Pinpoint the cell where the given text exists, returning its [x, y] midpoint coordinate. 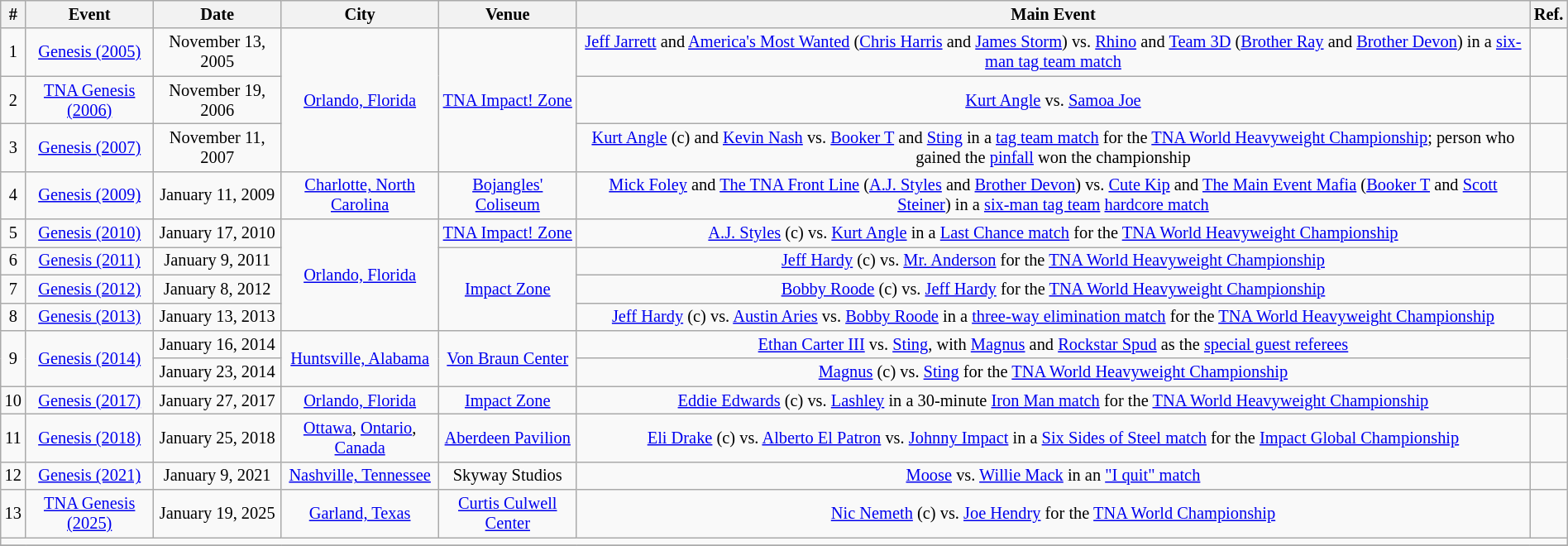
TNA Genesis (2025) [89, 514]
Genesis (2012) [89, 289]
Genesis (2010) [89, 233]
January 16, 2014 [218, 344]
1 [13, 52]
January 9, 2021 [218, 476]
# [13, 14]
Event [89, 14]
A.J. Styles (c) vs. Kurt Angle in a Last Chance match for the TNA World Heavyweight Championship [1054, 233]
Nic Nemeth (c) vs. Joe Hendry for the TNA World Championship [1054, 514]
Huntsville, Alabama [361, 357]
Ottawa, Ontario, Canada [361, 438]
Eli Drake (c) vs. Alberto El Patron vs. Johnny Impact in a Six Sides of Steel match for the Impact Global Championship [1054, 438]
Jeff Hardy (c) vs. Austin Aries vs. Bobby Roode in a three-way elimination match for the TNA World Heavyweight Championship [1054, 317]
Genesis (2009) [89, 195]
Nashville, Tennessee [361, 476]
Moose vs. Willie Mack in an "I quit" match [1054, 476]
Genesis (2014) [89, 357]
November 19, 2006 [218, 100]
Ref. [1548, 14]
Genesis (2017) [89, 400]
Eddie Edwards (c) vs. Lashley in a 30-minute Iron Man match for the TNA World Heavyweight Championship [1054, 400]
Von Braun Center [508, 357]
4 [13, 195]
3 [13, 147]
January 17, 2010 [218, 233]
11 [13, 438]
Bobby Roode (c) vs. Jeff Hardy for the TNA World Heavyweight Championship [1054, 289]
November 11, 2007 [218, 147]
9 [13, 357]
12 [13, 476]
Ethan Carter III vs. Sting, with Magnus and Rockstar Spud as the special guest referees [1054, 344]
January 27, 2017 [218, 400]
Genesis (2007) [89, 147]
Magnus (c) vs. Sting for the TNA World Heavyweight Championship [1054, 372]
13 [13, 514]
8 [13, 317]
January 25, 2018 [218, 438]
January 23, 2014 [218, 372]
Skyway Studios [508, 476]
November 13, 2005 [218, 52]
Date [218, 14]
Main Event [1054, 14]
6 [13, 261]
January 8, 2012 [218, 289]
January 13, 2013 [218, 317]
Curtis Culwell Center [508, 514]
Venue [508, 14]
Genesis (2021) [89, 476]
City [361, 14]
TNA Genesis (2006) [89, 100]
Charlotte, North Carolina [361, 195]
Genesis (2011) [89, 261]
7 [13, 289]
Genesis (2018) [89, 438]
Aberdeen Pavilion [508, 438]
2 [13, 100]
Garland, Texas [361, 514]
January 11, 2009 [218, 195]
10 [13, 400]
Jeff Hardy (c) vs. Mr. Anderson for the TNA World Heavyweight Championship [1054, 261]
Genesis (2005) [89, 52]
January 9, 2011 [218, 261]
Bojangles' Coliseum [508, 195]
Genesis (2013) [89, 317]
January 19, 2025 [218, 514]
Kurt Angle vs. Samoa Joe [1054, 100]
5 [13, 233]
